Pinpoint the cell where the given text exists, returning its (x, y) midpoint coordinate. 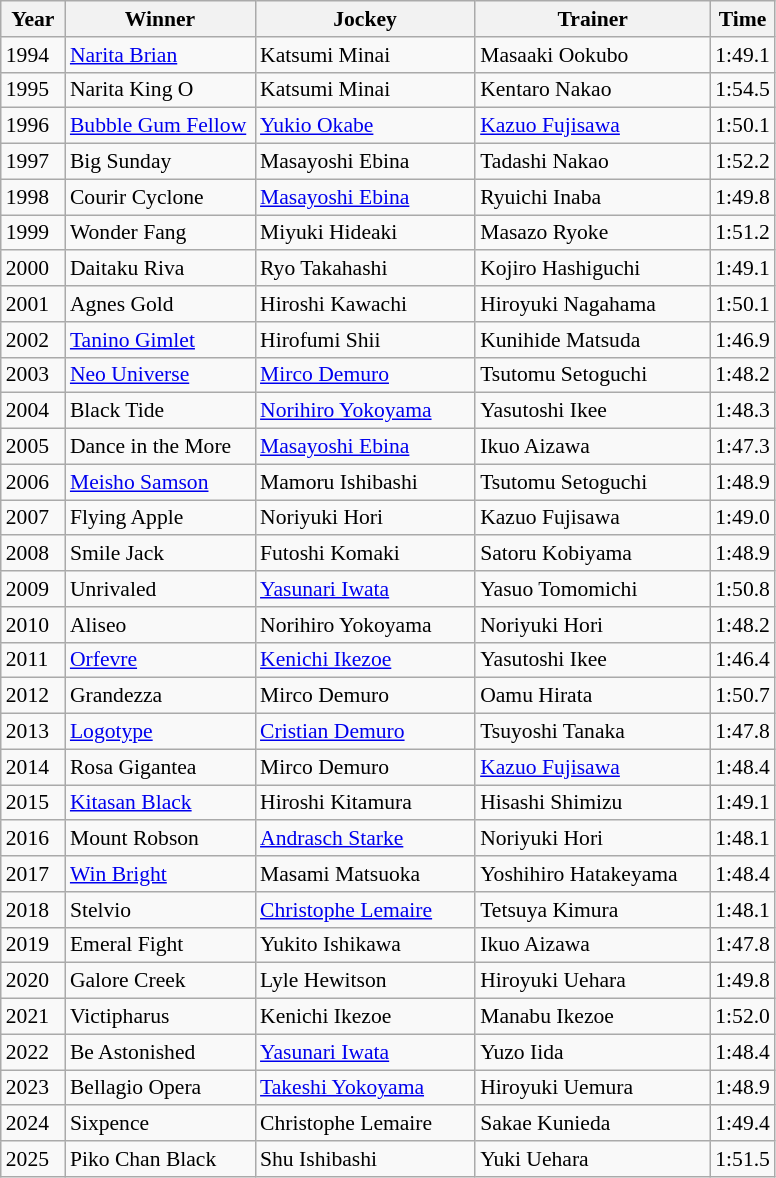
2020 (33, 981)
1:52.0 (742, 1017)
Year (33, 19)
2012 (33, 696)
2006 (33, 482)
Time (742, 19)
Masami Matsuoka (365, 874)
Yoshihiro Hatakeyama (592, 874)
Trainer (592, 19)
Masaaki Ookubo (592, 55)
1998 (33, 197)
2015 (33, 803)
Andrasch Starke (365, 839)
Ryuichi Inaba (592, 197)
1996 (33, 126)
Courir Cyclone (160, 197)
Bubble Gum Fellow (160, 126)
Shu Ishibashi (365, 1159)
1994 (33, 55)
Kunihide Matsuda (592, 340)
Sixpence (160, 1124)
Lyle Hewitson (365, 981)
2008 (33, 554)
2009 (33, 589)
Takeshi Yokoyama (365, 1088)
2017 (33, 874)
Tadashi Nakao (592, 162)
Bellagio Opera (160, 1088)
1999 (33, 233)
Mount Robson (160, 839)
2019 (33, 945)
Yukio Okabe (365, 126)
Yasuo Tomomichi (592, 589)
Tanino Gimlet (160, 340)
1:50.8 (742, 589)
2014 (33, 767)
1:52.2 (742, 162)
Hiroyuki Nagahama (592, 304)
Black Tide (160, 411)
1:50.7 (742, 696)
1:51.5 (742, 1159)
1995 (33, 90)
2024 (33, 1124)
Yuzo Iida (592, 1052)
Dance in the More (160, 447)
Tetsuya Kimura (592, 910)
Tsuyoshi Tanaka (592, 732)
2021 (33, 1017)
Winner (160, 19)
2025 (33, 1159)
Mamoru Ishibashi (365, 482)
Sakae Kunieda (592, 1124)
Victipharus (160, 1017)
Hiroyuki Uemura (592, 1088)
Neo Universe (160, 375)
Smile Jack (160, 554)
Hiroshi Kitamura (365, 803)
Rosa Gigantea (160, 767)
2023 (33, 1088)
1997 (33, 162)
Hiroshi Kawachi (365, 304)
2013 (33, 732)
1:47.3 (742, 447)
Jockey (365, 19)
Win Bright (160, 874)
2011 (33, 660)
2004 (33, 411)
1:49.0 (742, 518)
Stelvio (160, 910)
2007 (33, 518)
Yukito Ishikawa (365, 945)
Hirofumi Shii (365, 340)
2002 (33, 340)
Orfevre (160, 660)
Cristian Demuro (365, 732)
2022 (33, 1052)
2010 (33, 625)
Kentaro Nakao (592, 90)
2000 (33, 269)
Hiroyuki Uehara (592, 981)
2016 (33, 839)
Agnes Gold (160, 304)
2018 (33, 910)
Piko Chan Black (160, 1159)
Be Astonished (160, 1052)
Wonder Fang (160, 233)
Unrivaled (160, 589)
1:46.9 (742, 340)
Yuki Uehara (592, 1159)
2005 (33, 447)
Futoshi Komaki (365, 554)
2001 (33, 304)
1:49.4 (742, 1124)
Emeral Fight (160, 945)
Narita King O (160, 90)
1:54.5 (742, 90)
Daitaku Riva (160, 269)
Hisashi Shimizu (592, 803)
Galore Creek (160, 981)
Ryo Takahashi (365, 269)
1:51.2 (742, 233)
Oamu Hirata (592, 696)
Big Sunday (160, 162)
1:48.3 (742, 411)
Grandezza (160, 696)
Masazo Ryoke (592, 233)
1:46.4 (742, 660)
Narita Brian (160, 55)
Manabu Ikezoe (592, 1017)
Aliseo (160, 625)
2003 (33, 375)
Kojiro Hashiguchi (592, 269)
Satoru Kobiyama (592, 554)
Kitasan Black (160, 803)
Miyuki Hideaki (365, 233)
Logotype (160, 732)
Meisho Samson (160, 482)
Flying Apple (160, 518)
